Identify which cell holds the provided text, then report its (X, Y) central coordinate. 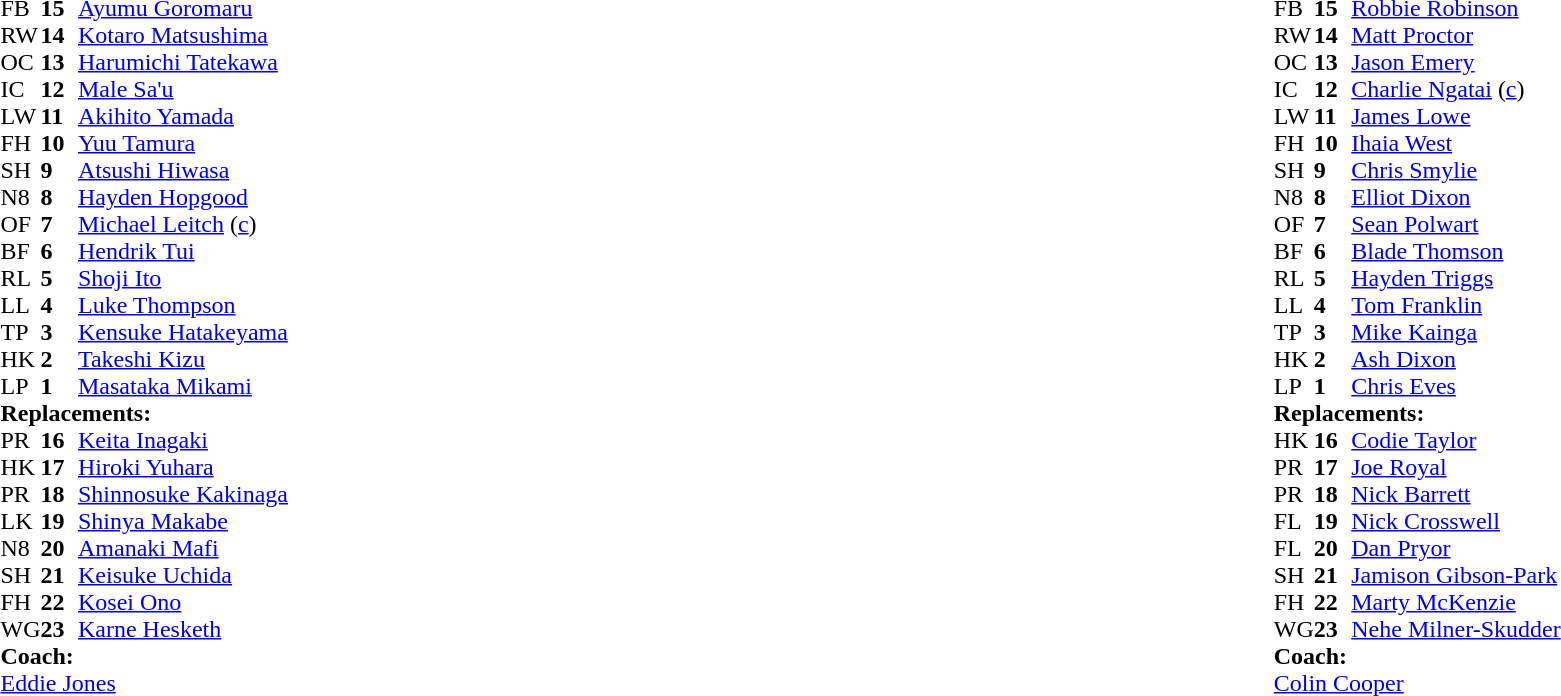
Hendrik Tui (183, 252)
Ash Dixon (1456, 360)
Joe Royal (1456, 468)
Kensuke Hatakeyama (183, 332)
Yuu Tamura (183, 144)
Keita Inagaki (183, 440)
James Lowe (1456, 116)
Akihito Yamada (183, 116)
Nick Barrett (1456, 494)
Jamison Gibson-Park (1456, 576)
Masataka Mikami (183, 386)
Atsushi Hiwasa (183, 170)
Chris Smylie (1456, 170)
Blade Thomson (1456, 252)
Hayden Triggs (1456, 278)
LK (20, 522)
Amanaki Mafi (183, 548)
Tom Franklin (1456, 306)
Takeshi Kizu (183, 360)
Luke Thompson (183, 306)
Sean Polwart (1456, 224)
Elliot Dixon (1456, 198)
Chris Eves (1456, 386)
Jason Emery (1456, 62)
Male Sa'u (183, 90)
Keisuke Uchida (183, 576)
Michael Leitch (c) (183, 224)
Marty McKenzie (1456, 602)
Shoji Ito (183, 278)
Kotaro Matsushima (183, 36)
Matt Proctor (1456, 36)
Hiroki Yuhara (183, 468)
Nick Crosswell (1456, 522)
Ihaia West (1456, 144)
Kosei Ono (183, 602)
Shinya Makabe (183, 522)
Karne Hesketh (183, 630)
Shinnosuke Kakinaga (183, 494)
Charlie Ngatai (c) (1456, 90)
Nehe Milner-Skudder (1456, 630)
Dan Pryor (1456, 548)
Mike Kainga (1456, 332)
Codie Taylor (1456, 440)
Harumichi Tatekawa (183, 62)
Hayden Hopgood (183, 198)
